For the text-containing cell, return its midpoint in [x, y] coordinate format. 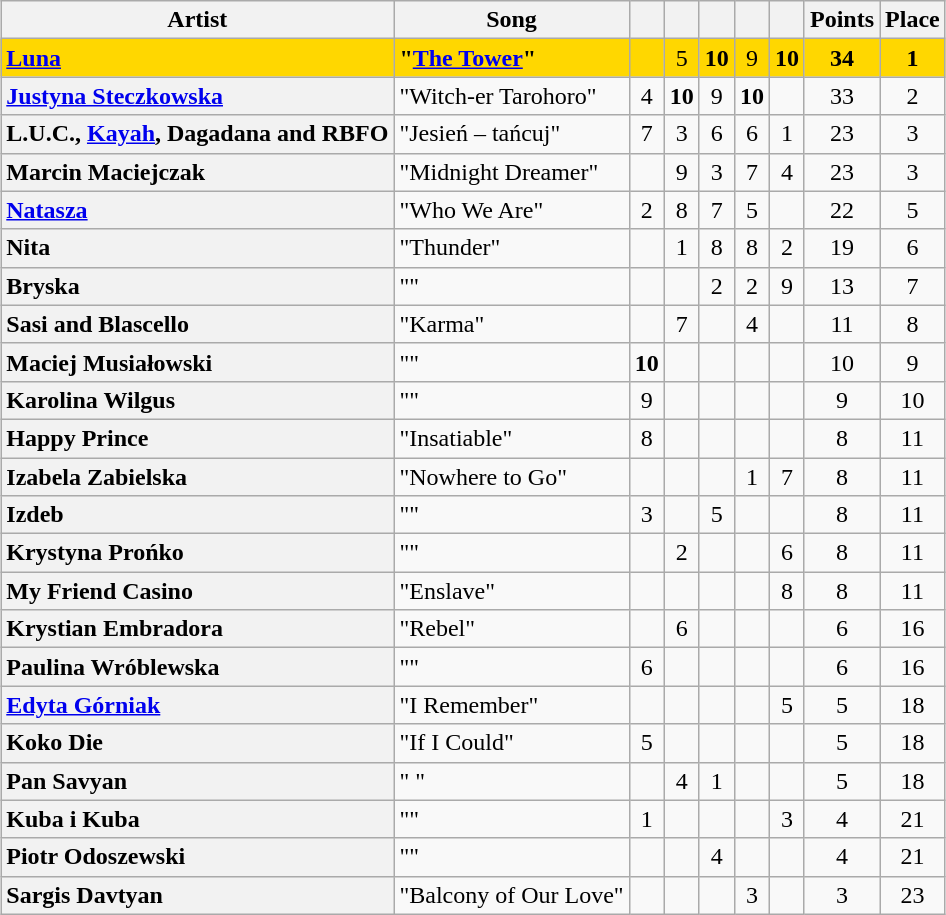
Izabela Zabielska [198, 477]
Sargis Davtyan [198, 895]
Maciej Musiałowski [198, 362]
13 [842, 286]
Luna [198, 58]
19 [842, 248]
Happy Prince [198, 438]
L.U.C., Kayah, Dagadana and RBFO [198, 134]
"Rebel" [512, 629]
Place [913, 20]
"Thunder" [512, 248]
"Who We Are" [512, 210]
"Balcony of Our Love" [512, 895]
"Insatiable" [512, 438]
"The Tower" [512, 58]
Pan Savyan [198, 781]
"If I Could" [512, 743]
Karolina Wilgus [198, 400]
Piotr Odoszewski [198, 857]
My Friend Casino [198, 591]
Kuba i Kuba [198, 819]
Bryska [198, 286]
"Karma" [512, 324]
34 [842, 58]
Artist [198, 20]
"I Remember" [512, 705]
Points [842, 20]
Sasi and Blascello [198, 324]
Krystyna Prońko [198, 553]
Song [512, 20]
33 [842, 96]
Paulina Wróblewska [198, 667]
"Nowhere to Go" [512, 477]
"Enslave" [512, 591]
" " [512, 781]
"Witch-er Tarohoro" [512, 96]
Nita [198, 248]
Izdeb [198, 515]
Krystian Embradora [198, 629]
Natasza [198, 210]
Edyta Górniak [198, 705]
Marcin Maciejczak [198, 172]
Koko Die [198, 743]
"Jesień – tańcuj" [512, 134]
"Midnight Dreamer" [512, 172]
22 [842, 210]
Justyna Steczkowska [198, 96]
